Return the [X, Y] coordinate for the center point of the cell that contains the specified text.  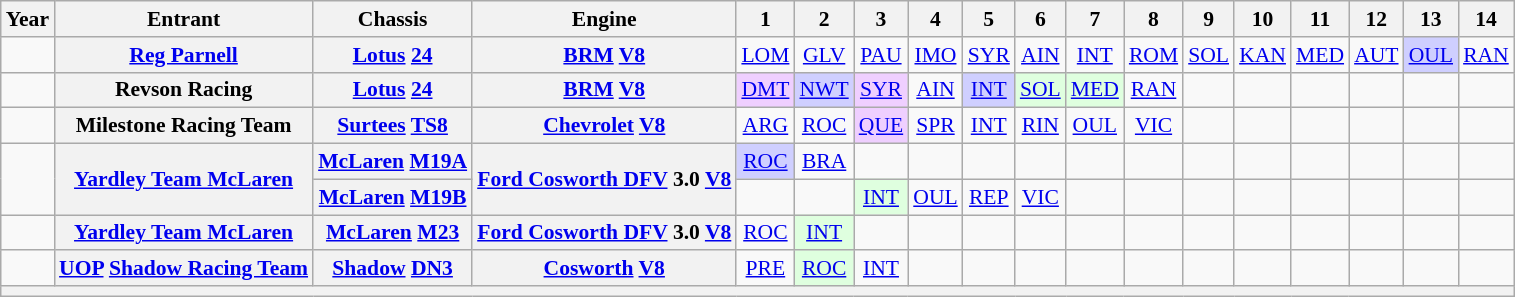
DMT [765, 90]
7 [1095, 19]
NWT [824, 90]
Chevrolet V8 [604, 126]
Reg Parnell [184, 55]
1 [765, 19]
PRE [765, 269]
McLaren M19A [392, 162]
11 [1320, 19]
McLaren M23 [392, 233]
RIN [1040, 126]
6 [1040, 19]
Chassis [392, 19]
Revson Racing [184, 90]
ROM [1154, 55]
PAU [881, 55]
Milestone Racing Team [184, 126]
Entrant [184, 19]
McLaren M19B [392, 197]
10 [1262, 19]
AUT [1376, 55]
3 [881, 19]
Engine [604, 19]
12 [1376, 19]
QUE [881, 126]
KAN [1262, 55]
Cosworth V8 [604, 269]
SPR [935, 126]
9 [1208, 19]
5 [989, 19]
REP [989, 197]
4 [935, 19]
UOP Shadow Racing Team [184, 269]
Year [28, 19]
13 [1431, 19]
Surtees TS8 [392, 126]
Shadow DN3 [392, 269]
GLV [824, 55]
ARG [765, 126]
BRA [824, 162]
IMO [935, 55]
2 [824, 19]
14 [1486, 19]
8 [1154, 19]
LOM [765, 55]
